For the text-containing cell, return its midpoint in (x, y) coordinate format. 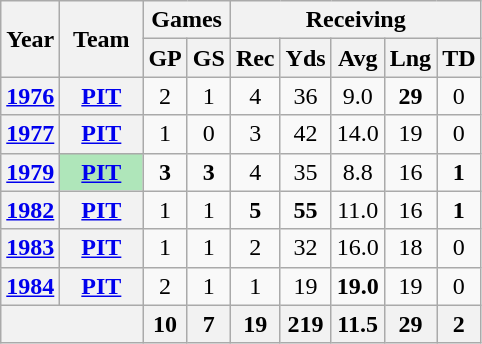
1977 (30, 134)
55 (306, 210)
1983 (30, 248)
Yds (306, 58)
1976 (30, 96)
TD (459, 58)
19.0 (358, 286)
11.5 (358, 324)
GS (208, 58)
9.0 (358, 96)
35 (306, 172)
Games (186, 20)
36 (306, 96)
1979 (30, 172)
7 (208, 324)
18 (410, 248)
42 (306, 134)
Avg (358, 58)
16.0 (358, 248)
10 (165, 324)
Year (30, 39)
219 (306, 324)
Receiving (356, 20)
1982 (30, 210)
32 (306, 248)
14.0 (358, 134)
11.0 (358, 210)
8.8 (358, 172)
Rec (255, 58)
1984 (30, 286)
GP (165, 58)
5 (255, 210)
Team (102, 39)
Lng (410, 58)
